Extract the [x, y] coordinate from the center of the cell holding the provided text.  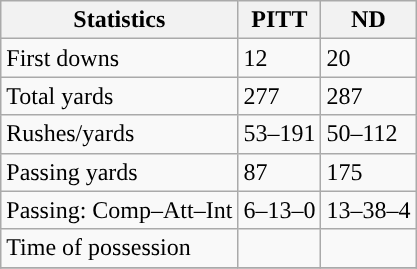
Passing yards [120, 172]
12 [280, 58]
53–191 [280, 134]
287 [368, 96]
13–38–4 [368, 210]
175 [368, 172]
Rushes/yards [120, 134]
6–13–0 [280, 210]
First downs [120, 58]
Statistics [120, 20]
Time of possession [120, 248]
87 [280, 172]
Total yards [120, 96]
PITT [280, 20]
50–112 [368, 134]
ND [368, 20]
Passing: Comp–Att–Int [120, 210]
277 [280, 96]
20 [368, 58]
